Locate the cell with the specified text and output its [x, y] center coordinate. 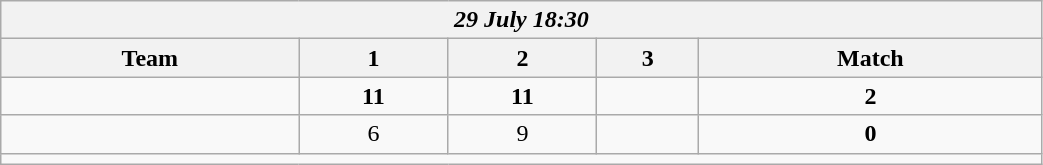
3 [648, 58]
6 [374, 134]
9 [522, 134]
1 [374, 58]
Match [870, 58]
Team [150, 58]
29 July 18:30 [522, 20]
0 [870, 134]
